Locate the cell with the specified text and output its (X, Y) center coordinate. 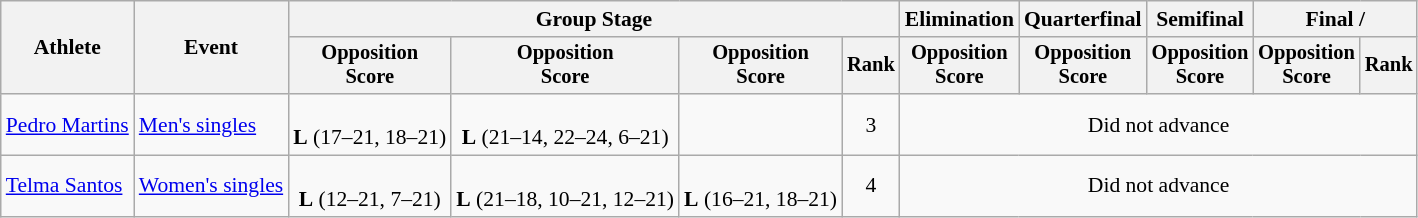
Event (211, 48)
Men's singles (211, 124)
Quarterfinal (1083, 19)
L (21–14, 22–24, 6–21) (565, 124)
Group Stage (594, 19)
Telma Santos (68, 186)
Athlete (68, 48)
L (16–21, 18–21) (760, 186)
3 (871, 124)
L (12–21, 7–21) (370, 186)
4 (871, 186)
Elimination (960, 19)
Semifinal (1200, 19)
Women's singles (211, 186)
Final / (1335, 19)
L (21–18, 10–21, 12–21) (565, 186)
L (17–21, 18–21) (370, 124)
Pedro Martins (68, 124)
